Locate the cell with the specified text and output its (X, Y) center coordinate. 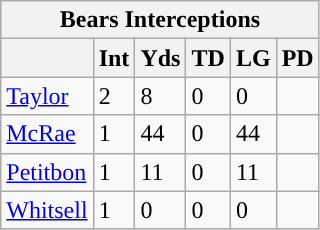
Int (114, 58)
8 (160, 96)
2 (114, 96)
Taylor (47, 96)
Yds (160, 58)
McRae (47, 134)
Bears Interceptions (160, 20)
PD (298, 58)
Whitsell (47, 210)
LG (253, 58)
TD (208, 58)
Petitbon (47, 172)
